Pinpoint the cell where the given text exists, returning its (x, y) midpoint coordinate. 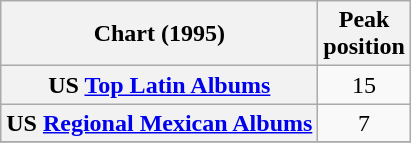
US Top Latin Albums (160, 85)
7 (364, 123)
US Regional Mexican Albums (160, 123)
15 (364, 85)
Peakposition (364, 34)
Chart (1995) (160, 34)
